Return the (x, y) coordinate for the center point of the cell that contains the specified text.  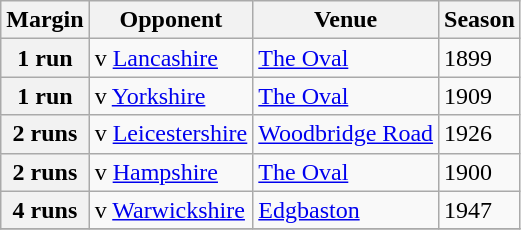
Edgbaston (346, 210)
1909 (480, 96)
Woodbridge Road (346, 134)
1899 (480, 58)
Opponent (171, 20)
v Warwickshire (171, 210)
v Hampshire (171, 172)
v Yorkshire (171, 96)
Margin (45, 20)
1900 (480, 172)
4 runs (45, 210)
1926 (480, 134)
v Leicestershire (171, 134)
1947 (480, 210)
Venue (346, 20)
v Lancashire (171, 58)
Season (480, 20)
